For the text-containing cell, return its midpoint in (X, Y) coordinate format. 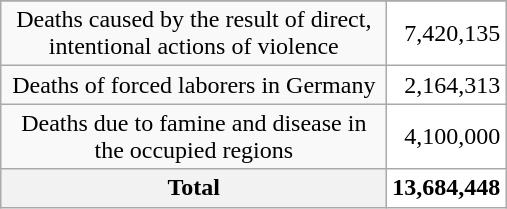
Total (194, 188)
Deaths due to famine and disease in the occupied regions (194, 136)
4,100,000 (446, 136)
13,684,448 (446, 188)
Deaths caused by the result of direct, intentional actions of violence (194, 34)
Deaths of forced laborers in Germany (194, 85)
2,164,313 (446, 85)
7,420,135 (446, 34)
